Pinpoint the cell where the given text exists, returning its [x, y] midpoint coordinate. 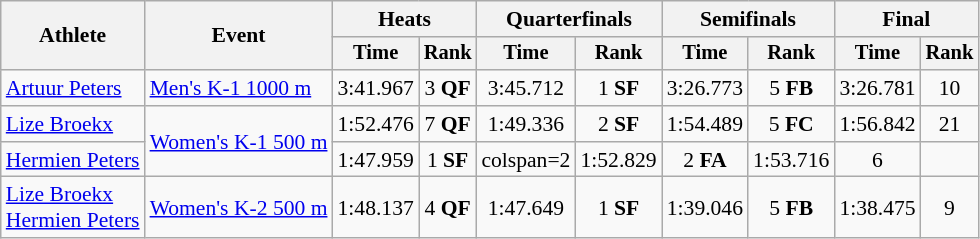
1:38.475 [877, 208]
1:53.716 [791, 160]
1:39.046 [705, 208]
3:26.773 [705, 88]
4 QF [448, 208]
Athlete [73, 36]
Artuur Peters [73, 88]
1:47.959 [376, 160]
colspan=2 [526, 160]
3:26.781 [877, 88]
Men's K-1 1000 m [239, 88]
Semifinals [748, 19]
9 [950, 208]
1:52.829 [618, 160]
3 QF [448, 88]
Women's K-2 500 m [239, 208]
1:54.489 [705, 124]
3:45.712 [526, 88]
Quarterfinals [568, 19]
Women's K-1 500 m [239, 142]
2 FA [705, 160]
Heats [405, 19]
Hermien Peters [73, 160]
Final [906, 19]
21 [950, 124]
1:56.842 [877, 124]
5 FC [791, 124]
1:52.476 [376, 124]
6 [877, 160]
Event [239, 36]
1:49.336 [526, 124]
10 [950, 88]
Lize BroekxHermien Peters [73, 208]
1:47.649 [526, 208]
7 QF [448, 124]
2 SF [618, 124]
Lize Broekx [73, 124]
1:48.137 [376, 208]
3:41.967 [376, 88]
